Pinpoint the cell where the given text exists, returning its [x, y] midpoint coordinate. 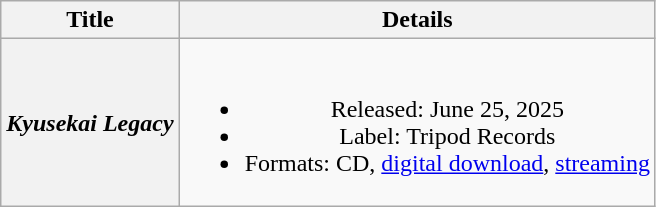
Title [90, 20]
Details [417, 20]
Released: June 25, 2025Label: Tripod RecordsFormats: CD, digital download, streaming [417, 122]
Kyusekai Legacy [90, 122]
